For the text-containing cell, return its midpoint in [x, y] coordinate format. 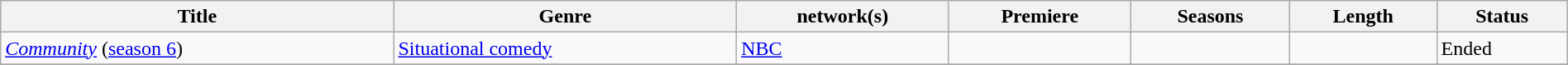
Genre [566, 17]
network(s) [843, 17]
Length [1363, 17]
Status [1502, 17]
Ended [1502, 48]
Community (season 6) [197, 48]
Seasons [1211, 17]
NBC [843, 48]
Title [197, 17]
Situational comedy [566, 48]
Premiere [1040, 17]
